Pinpoint the cell where the given text exists, returning its [x, y] midpoint coordinate. 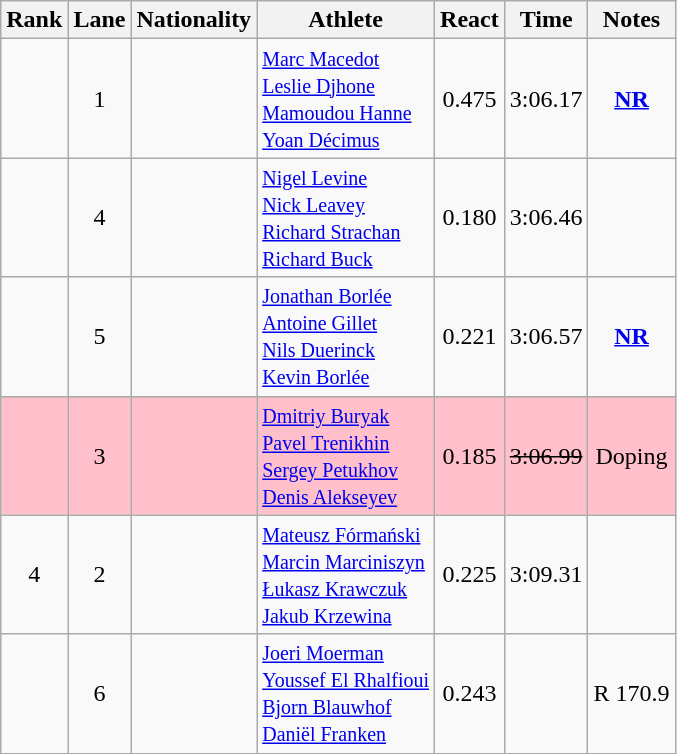
Time [546, 20]
React [470, 20]
0.475 [470, 98]
3:06.99 [546, 456]
3:06.17 [546, 98]
Marc MacedotLeslie DjhoneMamoudou HanneYoan Décimus [346, 98]
0.221 [470, 336]
0.180 [470, 218]
6 [100, 694]
0.243 [470, 694]
R 170.9 [632, 694]
0.225 [470, 574]
2 [100, 574]
0.185 [470, 456]
5 [100, 336]
3:06.46 [546, 218]
Nationality [194, 20]
Athlete [346, 20]
Lane [100, 20]
Nigel LevineNick LeaveyRichard StrachanRichard Buck [346, 218]
Mateusz FórmańskiMarcin MarciniszynŁukasz KrawczukJakub Krzewina [346, 574]
Doping [632, 456]
3:09.31 [546, 574]
Rank [34, 20]
Dmitriy BuryakPavel TrenikhinSergey PetukhovDenis Alekseyev [346, 456]
Notes [632, 20]
Joeri MoermanYoussef El RhalfiouiBjorn BlauwhofDaniël Franken [346, 694]
3 [100, 456]
1 [100, 98]
Jonathan BorléeAntoine GilletNils DuerinckKevin Borlée [346, 336]
3:06.57 [546, 336]
